Locate the cell with the specified text and output its (X, Y) center coordinate. 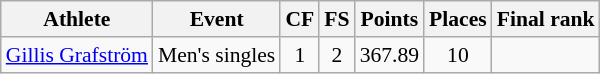
Men's singles (216, 55)
1 (300, 55)
Places (458, 19)
CF (300, 19)
367.89 (390, 55)
2 (336, 55)
Gillis Grafström (77, 55)
Points (390, 19)
Event (216, 19)
Athlete (77, 19)
FS (336, 19)
10 (458, 55)
Final rank (546, 19)
